Provide the [X, Y] coordinate of the cell's center where the given text is located.  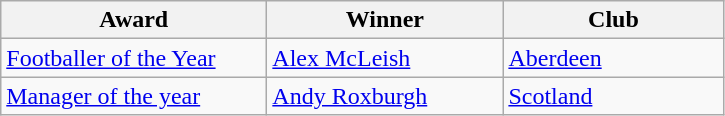
Award [134, 20]
Footballer of the Year [134, 58]
Scotland [614, 96]
Manager of the year [134, 96]
Alex McLeish [385, 58]
Club [614, 20]
Winner [385, 20]
Andy Roxburgh [385, 96]
Aberdeen [614, 58]
